Output the [X, Y] coordinate of the center of the cell containing the given text.  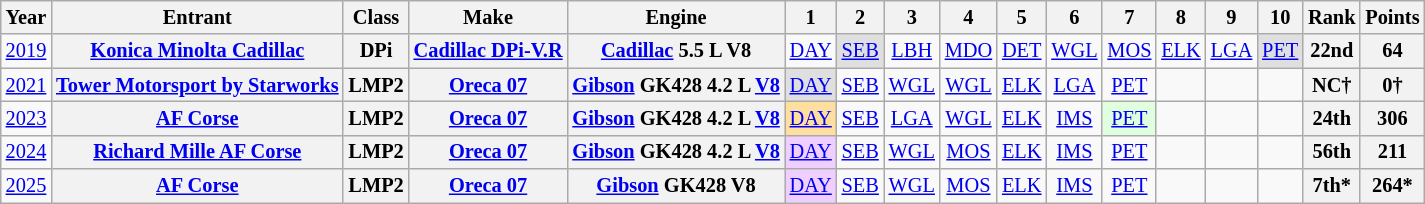
Cadillac DPi-V.R [488, 51]
24th [1332, 118]
LBH [912, 51]
4 [968, 17]
2023 [26, 118]
Make [488, 17]
5 [1022, 17]
2 [860, 17]
Tower Motorsport by Starworks [197, 85]
Engine [676, 17]
Points [1392, 17]
22nd [1332, 51]
1 [811, 17]
Cadillac 5.5 L V8 [676, 51]
Gibson GK428 V8 [676, 186]
264* [1392, 186]
9 [1232, 17]
8 [1180, 17]
MDO [968, 51]
2024 [26, 152]
56th [1332, 152]
DET [1022, 51]
Konica Minolta Cadillac [197, 51]
0† [1392, 85]
211 [1392, 152]
64 [1392, 51]
2025 [26, 186]
10 [1280, 17]
6 [1074, 17]
7th* [1332, 186]
2019 [26, 51]
2021 [26, 85]
NC† [1332, 85]
Year [26, 17]
7 [1129, 17]
Entrant [197, 17]
DPi [376, 51]
Class [376, 17]
3 [912, 17]
Richard Mille AF Corse [197, 152]
Rank [1332, 17]
306 [1392, 118]
